From the cell containing the given text, extract its center point as (X, Y) coordinate. 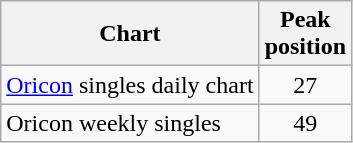
49 (305, 123)
Oricon singles daily chart (130, 85)
27 (305, 85)
Chart (130, 34)
Oricon weekly singles (130, 123)
Peakposition (305, 34)
